Scan for the cell matching the given text and deliver its [X, Y] coordinate at center. 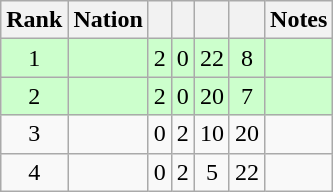
7 [246, 96]
4 [34, 172]
Notes [299, 20]
Rank [34, 20]
10 [212, 134]
3 [34, 134]
5 [212, 172]
Nation [108, 20]
8 [246, 58]
1 [34, 58]
